Pinpoint the cell where the given text exists, returning its (x, y) midpoint coordinate. 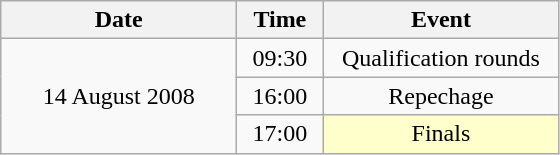
09:30 (280, 58)
Repechage (441, 96)
16:00 (280, 96)
Finals (441, 134)
14 August 2008 (119, 96)
Event (441, 20)
Date (119, 20)
Qualification rounds (441, 58)
17:00 (280, 134)
Time (280, 20)
